Return the [X, Y] coordinate for the center point of the cell that contains the specified text.  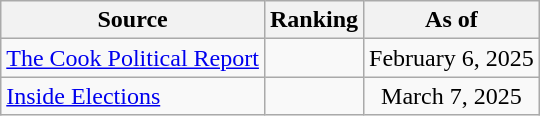
As of [452, 20]
Ranking [314, 20]
The Cook Political Report [133, 58]
Inside Elections [133, 96]
February 6, 2025 [452, 58]
March 7, 2025 [452, 96]
Source [133, 20]
